Output the [x, y] coordinate of the center of the cell containing the given text.  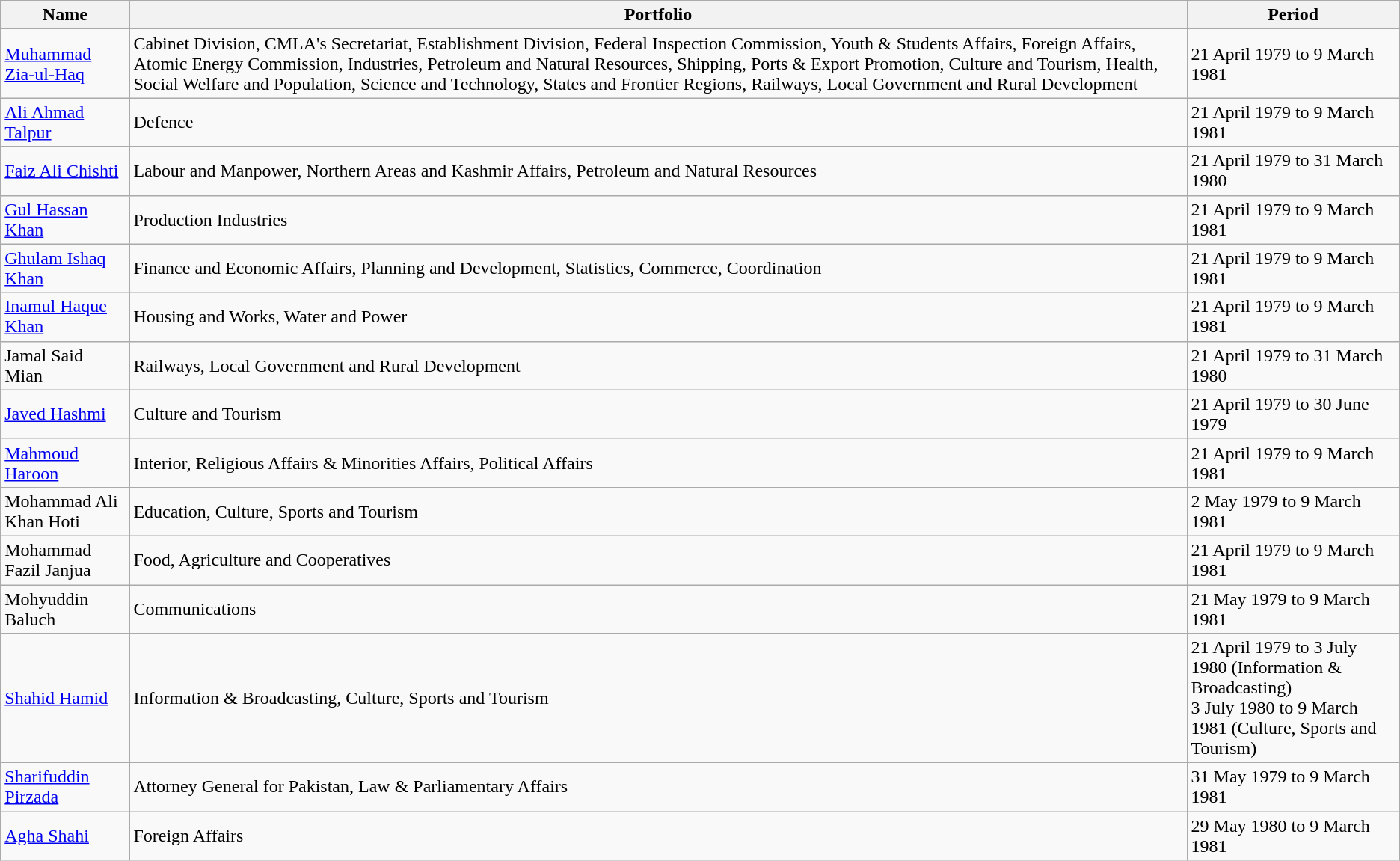
Finance and Economic Affairs, Planning and Development, Statistics, Commerce, Coordination [658, 268]
2 May 1979 to 9 March 1981 [1293, 512]
Javed Hashmi [65, 414]
21 April 1979 to 3 July 1980 (Information & Broadcasting) 3 July 1980 to 9 March 1981 (Culture, Sports and Tourism) [1293, 699]
Shahid Hamid [65, 699]
Gul Hassan Khan [65, 220]
Sharifuddin Pirzada [65, 787]
Defence [658, 123]
Period [1293, 15]
Attorney General for Pakistan, Law & Parliamentary Affairs [658, 787]
Mahmoud Haroon [65, 462]
Inamul Haque Khan [65, 317]
21 May 1979 to 9 March 1981 [1293, 609]
Ali Ahmad Talpur [65, 123]
Portfolio [658, 15]
Labour and Manpower, Northern Areas and Kashmir Affairs, Petroleum and Natural Resources [658, 171]
Production Industries [658, 220]
Jamal Said Mian [65, 365]
Muhammad Zia-ul-Haq [65, 64]
Interior, Religious Affairs & Minorities Affairs, Political Affairs [658, 462]
Education, Culture, Sports and Tourism [658, 512]
Housing and Works, Water and Power [658, 317]
Foreign Affairs [658, 836]
Mohammad Fazil Janjua [65, 560]
Communications [658, 609]
21 April 1979 to 30 June 1979 [1293, 414]
Culture and Tourism [658, 414]
Railways, Local Government and Rural Development [658, 365]
Ghulam Ishaq Khan [65, 268]
Faiz Ali Chishti [65, 171]
Agha Shahi [65, 836]
29 May 1980 to 9 March 1981 [1293, 836]
Mohammad Ali Khan Hoti [65, 512]
Name [65, 15]
31 May 1979 to 9 March 1981 [1293, 787]
Information & Broadcasting, Culture, Sports and Tourism [658, 699]
Food, Agriculture and Cooperatives [658, 560]
Mohyuddin Baluch [65, 609]
